Provide the [x, y] coordinate of the cell's center where the given text is located.  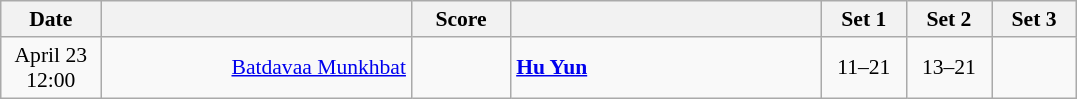
Set 2 [948, 19]
Set 3 [1034, 19]
Set 1 [864, 19]
13–21 [948, 68]
Score [461, 19]
April 2312:00 [51, 68]
Batdavaa Munkhbat [256, 68]
Date [51, 19]
Hu Yun [666, 68]
11–21 [864, 68]
